Return the [x, y] coordinate for the center point of the cell that contains the specified text.  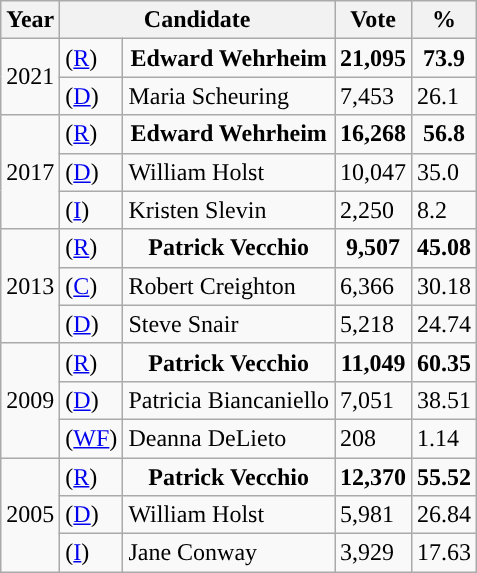
12,370 [374, 477]
73.9 [444, 58]
26.84 [444, 515]
2021 [30, 77]
2017 [30, 172]
16,268 [374, 134]
Robert Creighton [229, 286]
56.8 [444, 134]
5,218 [374, 324]
Kristen Slevin [229, 210]
1.14 [444, 438]
30.18 [444, 286]
26.1 [444, 96]
2,250 [374, 210]
2013 [30, 286]
3,929 [374, 553]
Deanna DeLieto [229, 438]
Vote [374, 20]
Maria Scheuring [229, 96]
Candidate [198, 20]
2009 [30, 400]
8.2 [444, 210]
Patricia Biancaniello [229, 400]
6,366 [374, 286]
(WF) [92, 438]
5,981 [374, 515]
Jane Conway [229, 553]
55.52 [444, 477]
2005 [30, 515]
9,507 [374, 248]
10,047 [374, 172]
38.51 [444, 400]
7,051 [374, 400]
35.0 [444, 172]
24.74 [444, 324]
21,095 [374, 58]
45.08 [444, 248]
60.35 [444, 362]
% [444, 20]
208 [374, 438]
11,049 [374, 362]
(C) [92, 286]
17.63 [444, 553]
Steve Snair [229, 324]
Year [30, 20]
7,453 [374, 96]
